Find where the given text appears and provide that cell's center as (X, Y) coordinate. 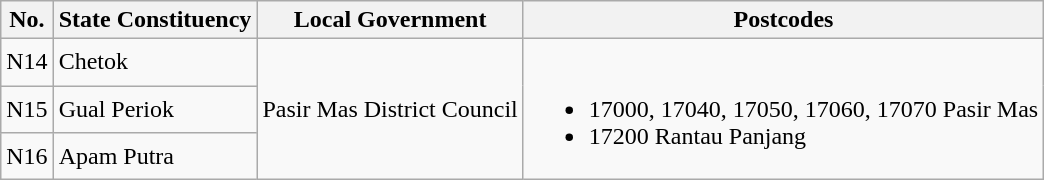
Chetok (155, 62)
State Constituency (155, 20)
Gual Periok (155, 110)
N16 (27, 156)
17000, 17040, 17050, 17060, 17070 Pasir Mas17200 Rantau Panjang (783, 109)
Local Government (390, 20)
N15 (27, 110)
Pasir Mas District Council (390, 109)
Postcodes (783, 20)
Apam Putra (155, 156)
No. (27, 20)
N14 (27, 62)
